From the cell containing the given text, extract its center point as (x, y) coordinate. 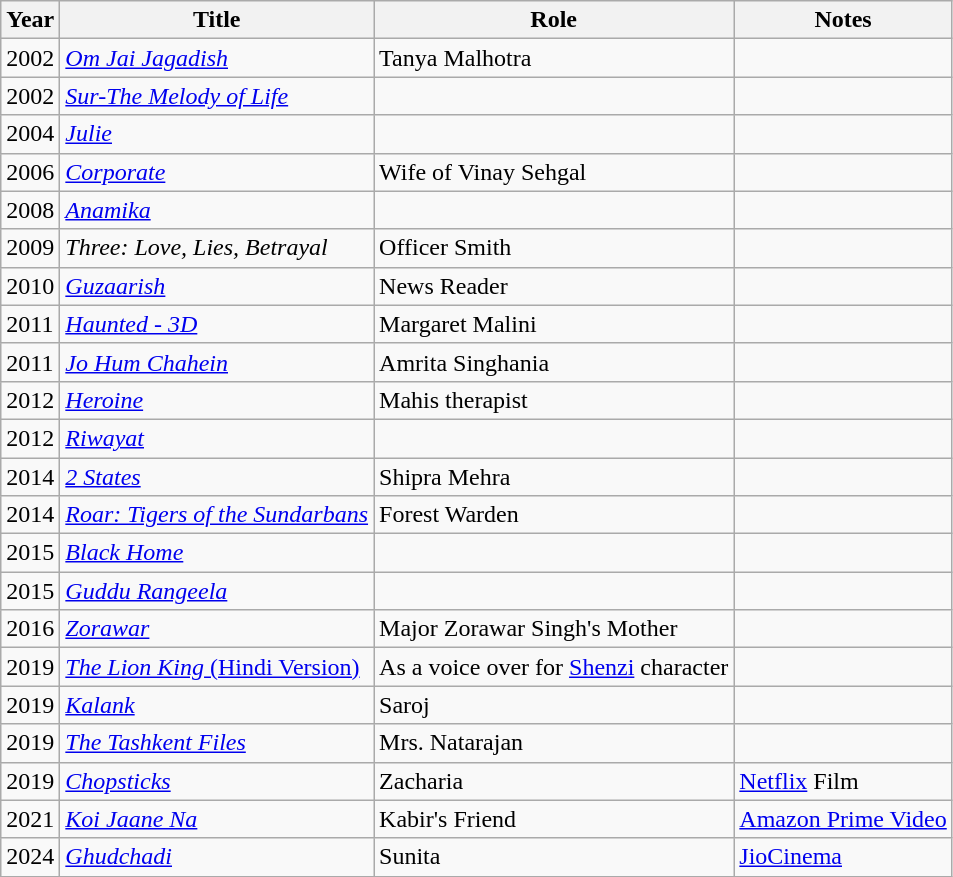
Heroine (217, 400)
Saroj (554, 705)
Forest Warden (554, 515)
Three: Love, Lies, Betrayal (217, 248)
2008 (30, 210)
Wife of Vinay Sehgal (554, 172)
Om Jai Jagadish (217, 58)
Zorawar (217, 629)
Guzaarish (217, 286)
Anamika (217, 210)
2021 (30, 819)
Title (217, 20)
Shipra Mehra (554, 477)
The Lion King (Hindi Version) (217, 667)
Tanya Malhotra (554, 58)
Kalank (217, 705)
Officer Smith (554, 248)
2004 (30, 134)
Mahis therapist (554, 400)
Major Zorawar Singh's Mother (554, 629)
Notes (843, 20)
Chopsticks (217, 781)
Ghudchadi (217, 857)
The Tashkent Files (217, 743)
2024 (30, 857)
Julie (217, 134)
As a voice over for Shenzi character (554, 667)
Year (30, 20)
Amrita Singhania (554, 362)
2 States (217, 477)
Margaret Malini (554, 324)
Mrs. Natarajan (554, 743)
Netflix Film (843, 781)
Sur-The Melody of Life (217, 96)
Riwayat (217, 438)
Roar: Tigers of the Sundarbans (217, 515)
2010 (30, 286)
News Reader (554, 286)
Kabir's Friend (554, 819)
Sunita (554, 857)
Corporate (217, 172)
2009 (30, 248)
Zacharia (554, 781)
Jo Hum Chahein (217, 362)
Black Home (217, 553)
Haunted - 3D (217, 324)
2006 (30, 172)
Koi Jaane Na (217, 819)
JioCinema (843, 857)
Amazon Prime Video (843, 819)
2016 (30, 629)
Guddu Rangeela (217, 591)
Role (554, 20)
